Detect which cell encompasses the target text, then output its [X, Y] center coordinate. 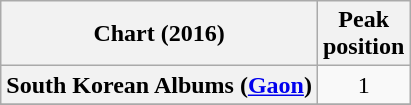
Chart (2016) [160, 34]
1 [363, 85]
Peakposition [363, 34]
South Korean Albums (Gaon) [160, 85]
